From the cell containing the given text, extract its center point as [X, Y] coordinate. 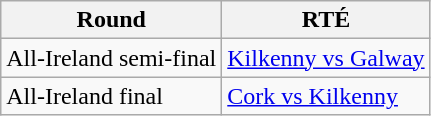
RTÉ [326, 20]
Cork vs Kilkenny [326, 96]
All-Ireland final [112, 96]
All-Ireland semi-final [112, 58]
Round [112, 20]
Kilkenny vs Galway [326, 58]
